Scan for the cell matching the given text and deliver its [X, Y] coordinate at center. 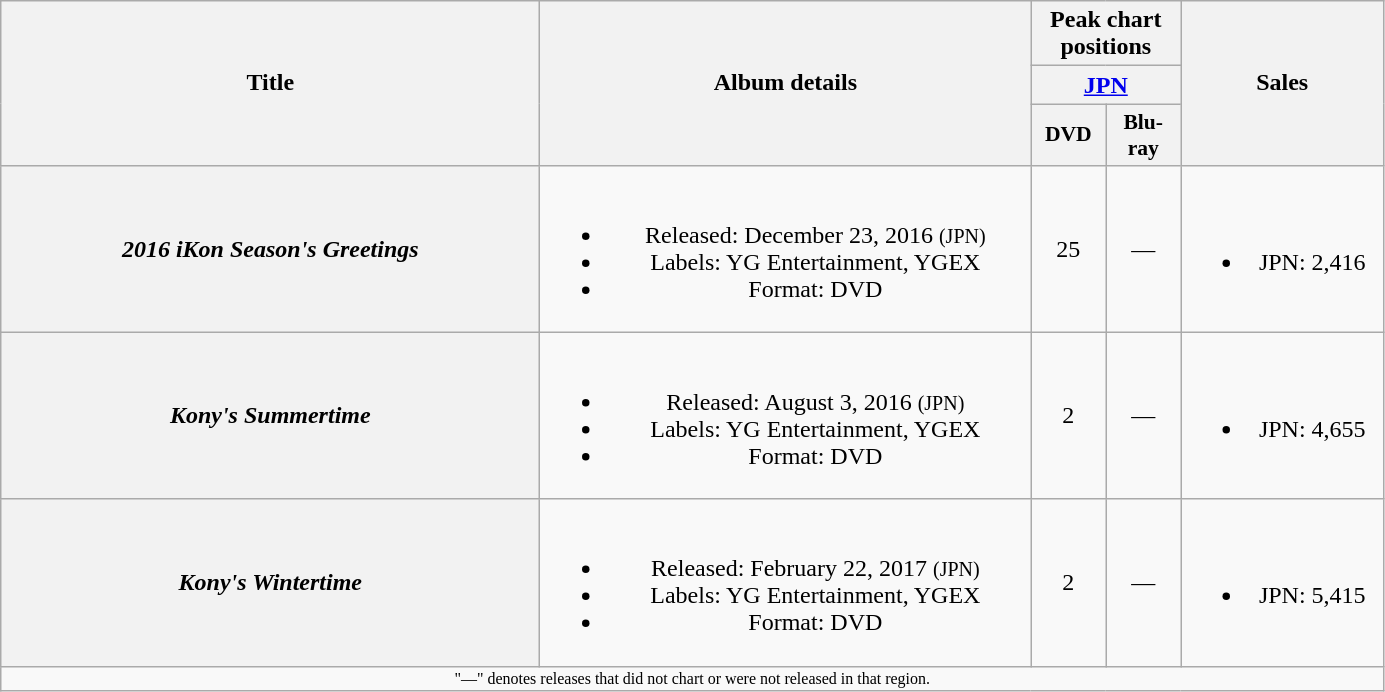
JPN: 5,415 [1282, 582]
Blu-ray [1144, 134]
Kony's Summertime [270, 416]
Kony's Wintertime [270, 582]
JPN: 4,655 [1282, 416]
"—" denotes releases that did not chart or were not released in that region. [692, 678]
Peak chart positions [1106, 34]
Sales [1282, 83]
2016 iKon Season's Greetings [270, 248]
DVD [1068, 134]
Released: December 23, 2016 (JPN)Labels: YG Entertainment, YGEXFormat: DVD [786, 248]
Released: August 3, 2016 (JPN)Labels: YG Entertainment, YGEXFormat: DVD [786, 416]
25 [1068, 248]
Title [270, 83]
JPN: 2,416 [1282, 248]
Released: February 22, 2017 (JPN)Labels: YG Entertainment, YGEXFormat: DVD [786, 582]
Album details [786, 83]
JPN [1106, 85]
